From the cell containing the given text, extract its center point as [X, Y] coordinate. 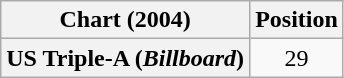
29 [297, 58]
Position [297, 20]
Chart (2004) [126, 20]
US Triple-A (Billboard) [126, 58]
